Pinpoint the cell where the given text exists, returning its (x, y) midpoint coordinate. 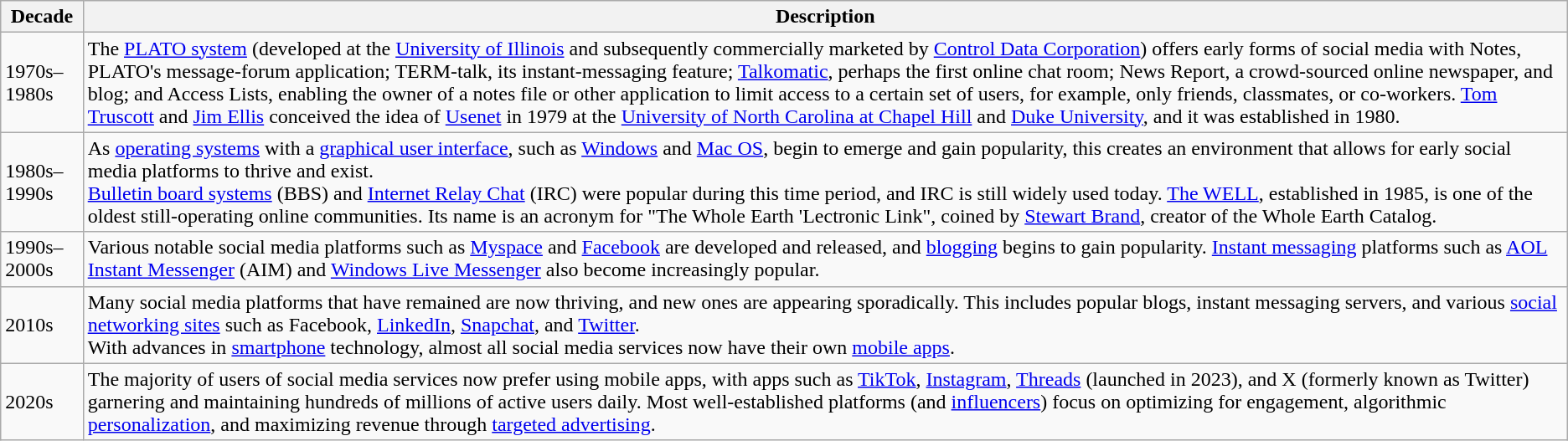
1980s–1990s (42, 182)
2020s (42, 402)
1990s–2000s (42, 259)
2010s (42, 325)
1970s–1980s (42, 82)
Description (825, 17)
Decade (42, 17)
